Search for the cell housing the specified text and yield its [x, y] center coordinate. 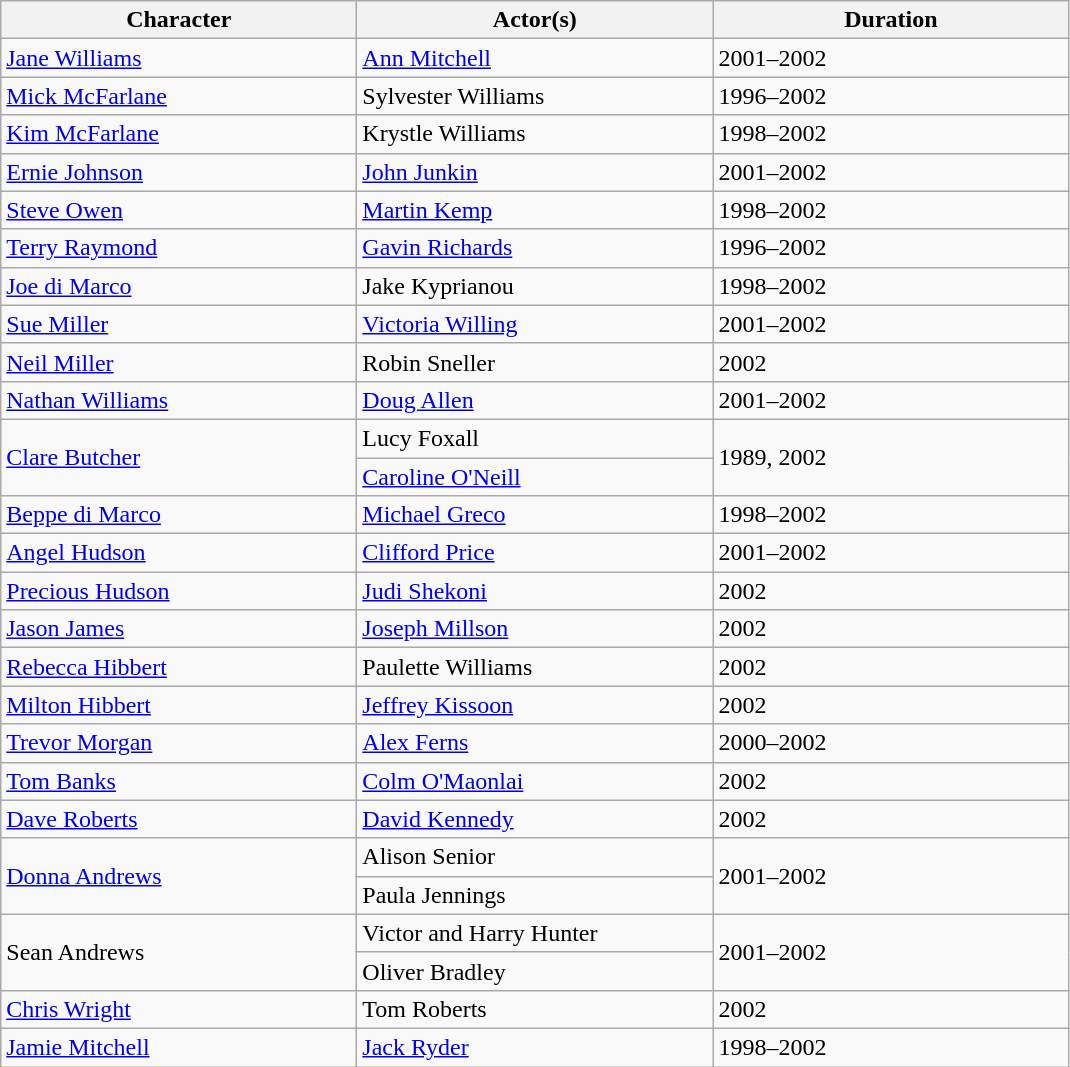
Caroline O'Neill [535, 477]
Beppe di Marco [179, 515]
Kim McFarlane [179, 134]
Dave Roberts [179, 819]
Jeffrey Kissoon [535, 705]
Ann Mitchell [535, 58]
Krystle Williams [535, 134]
1989, 2002 [891, 457]
Terry Raymond [179, 248]
Chris Wright [179, 1009]
Sean Andrews [179, 952]
Jamie Mitchell [179, 1047]
Martin Kemp [535, 210]
Alison Senior [535, 857]
Precious Hudson [179, 591]
Doug Allen [535, 400]
Trevor Morgan [179, 743]
Paula Jennings [535, 895]
Paulette Williams [535, 667]
Jack Ryder [535, 1047]
Duration [891, 20]
Actor(s) [535, 20]
Oliver Bradley [535, 971]
Joseph Millson [535, 629]
Mick McFarlane [179, 96]
John Junkin [535, 172]
Donna Andrews [179, 876]
Clare Butcher [179, 457]
David Kennedy [535, 819]
Gavin Richards [535, 248]
Sue Miller [179, 324]
Ernie Johnson [179, 172]
Nathan Williams [179, 400]
Victoria Willing [535, 324]
Milton Hibbert [179, 705]
Rebecca Hibbert [179, 667]
Angel Hudson [179, 553]
Sylvester Williams [535, 96]
Lucy Foxall [535, 438]
Michael Greco [535, 515]
Tom Banks [179, 781]
Clifford Price [535, 553]
Alex Ferns [535, 743]
2000–2002 [891, 743]
Neil Miller [179, 362]
Colm O'Maonlai [535, 781]
Judi Shekoni [535, 591]
Steve Owen [179, 210]
Robin Sneller [535, 362]
Character [179, 20]
Joe di Marco [179, 286]
Jane Williams [179, 58]
Tom Roberts [535, 1009]
Victor and Harry Hunter [535, 933]
Jason James [179, 629]
Jake Kyprianou [535, 286]
